Output the [x, y] coordinate of the center of the cell containing the given text.  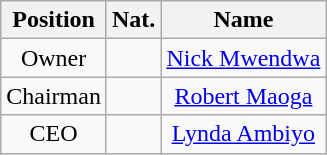
Robert Maoga [244, 96]
Chairman [54, 96]
Position [54, 20]
Owner [54, 58]
CEO [54, 134]
Nick Mwendwa [244, 58]
Lynda Ambiyo [244, 134]
Name [244, 20]
Nat. [133, 20]
